Extract the [X, Y] coordinate from the center of the cell holding the provided text.  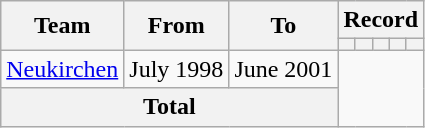
From [176, 26]
Total [170, 107]
Team [62, 26]
June 2001 [284, 69]
Neukirchen [62, 69]
Record [381, 20]
To [284, 26]
July 1998 [176, 69]
